Scan for the cell matching the given text and deliver its (X, Y) coordinate at center. 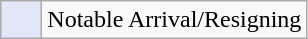
Notable Arrival/Resigning (174, 20)
